Return [X, Y] of the center of cell containing provided text 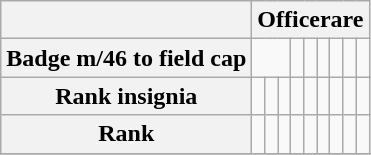
Badge m/46 to field cap [126, 58]
Rank [126, 134]
Rank insignia [126, 96]
Officerare [310, 20]
